Search for the cell housing the specified text and yield its [x, y] center coordinate. 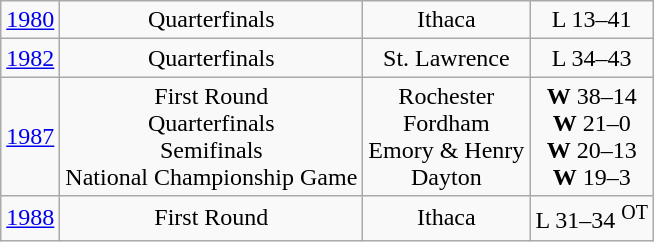
W 38–14W 21–0W 20–13W 19–3 [592, 136]
L 31–34 OT [592, 218]
L 34–43 [592, 58]
1987 [30, 136]
1980 [30, 20]
RochesterFordhamEmory & HenryDayton [446, 136]
1988 [30, 218]
1982 [30, 58]
First Round [212, 218]
St. Lawrence [446, 58]
L 13–41 [592, 20]
First RoundQuarterfinalsSemifinalsNational Championship Game [212, 136]
